Capture the cell that displays the provided text and extract its (x, y) central coordinate. 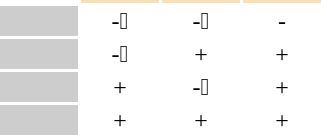
- (282, 21)
